Return (x, y) of the center of cell containing provided text 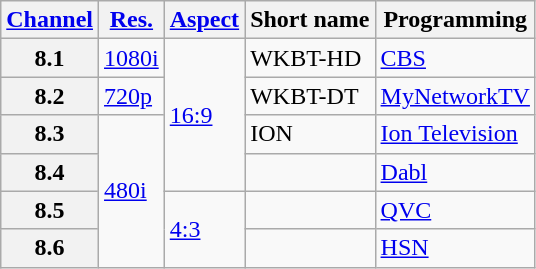
Short name (310, 20)
8.4 (50, 172)
HSN (455, 248)
16:9 (204, 115)
Ion Television (455, 134)
Programming (455, 20)
Aspect (204, 20)
Res. (132, 20)
CBS (455, 58)
Channel (50, 20)
8.5 (50, 210)
MyNetworkTV (455, 96)
480i (132, 191)
4:3 (204, 229)
WKBT-DT (310, 96)
WKBT-HD (310, 58)
8.6 (50, 248)
1080i (132, 58)
8.3 (50, 134)
Dabl (455, 172)
QVC (455, 210)
720p (132, 96)
8.1 (50, 58)
ION (310, 134)
8.2 (50, 96)
